Capture the cell that displays the provided text and extract its (X, Y) central coordinate. 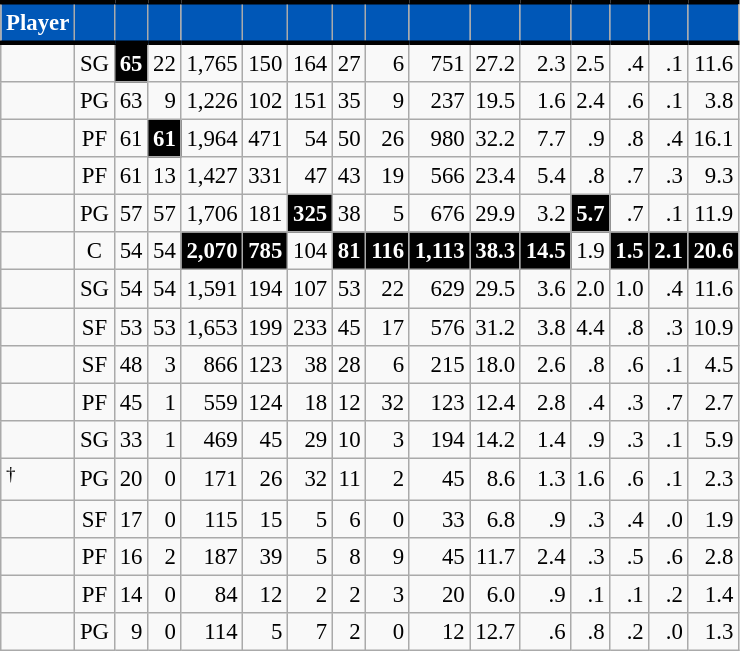
331 (266, 176)
5.7 (590, 214)
187 (212, 557)
576 (440, 327)
1,113 (440, 251)
13 (164, 176)
11 (348, 479)
2.1 (668, 251)
2,070 (212, 251)
199 (266, 327)
27.2 (495, 62)
1,427 (212, 176)
23.4 (495, 176)
2.0 (590, 289)
29.5 (495, 289)
31.2 (495, 327)
20.6 (713, 251)
.5 (630, 557)
48 (130, 364)
114 (212, 632)
3.6 (545, 289)
3.2 (545, 214)
1,591 (212, 289)
39 (266, 557)
171 (212, 479)
† (38, 479)
50 (348, 139)
32.2 (495, 139)
10.9 (713, 327)
2.6 (545, 364)
19 (388, 176)
325 (310, 214)
1,964 (212, 139)
84 (212, 594)
6.8 (495, 519)
4.5 (713, 364)
4.4 (590, 327)
471 (266, 139)
43 (348, 176)
980 (440, 139)
1.5 (630, 251)
10 (348, 439)
1.0 (630, 289)
5.9 (713, 439)
8.6 (495, 479)
1,653 (212, 327)
751 (440, 62)
676 (440, 214)
237 (440, 101)
102 (266, 101)
16 (130, 557)
181 (266, 214)
C (95, 251)
866 (212, 364)
29 (310, 439)
150 (266, 62)
38.3 (495, 251)
5.4 (545, 176)
11.9 (713, 214)
Player (38, 22)
566 (440, 176)
469 (212, 439)
12.7 (495, 632)
14.5 (545, 251)
124 (266, 402)
559 (212, 402)
7.7 (545, 139)
115 (212, 519)
6.0 (495, 594)
107 (310, 289)
15 (266, 519)
9.3 (713, 176)
12.4 (495, 402)
14 (130, 594)
7 (310, 632)
629 (440, 289)
233 (310, 327)
81 (348, 251)
14.2 (495, 439)
65 (130, 62)
27 (348, 62)
19.5 (495, 101)
104 (310, 251)
785 (266, 251)
16.1 (713, 139)
18.0 (495, 364)
1,226 (212, 101)
11.7 (495, 557)
2.7 (713, 402)
8 (348, 557)
63 (130, 101)
47 (310, 176)
1,765 (212, 62)
164 (310, 62)
28 (348, 364)
18 (310, 402)
35 (348, 101)
215 (440, 364)
116 (388, 251)
1,706 (212, 214)
2.5 (590, 62)
29.9 (495, 214)
151 (310, 101)
